From the cell containing the given text, extract its center point as (X, Y) coordinate. 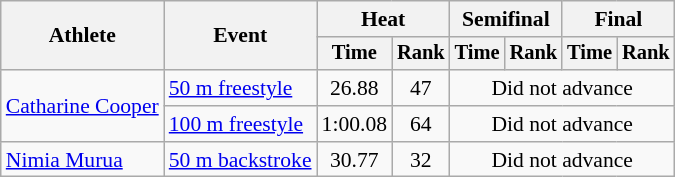
Semifinal (506, 19)
Catharine Cooper (82, 106)
26.88 (354, 88)
47 (421, 88)
Final (618, 19)
50 m freestyle (240, 88)
64 (421, 124)
1:00.08 (354, 124)
Heat (384, 19)
100 m freestyle (240, 124)
Event (240, 36)
Athlete (82, 36)
